Locate the cell with the specified text and output its [X, Y] center coordinate. 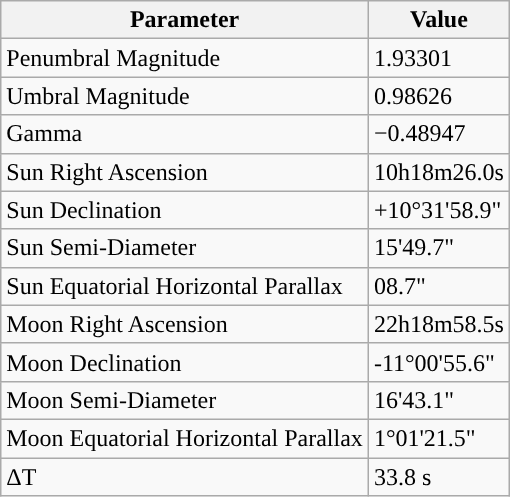
Moon Equatorial Horizontal Parallax [185, 438]
Sun Semi-Diameter [185, 248]
ΔT [185, 477]
1.93301 [438, 58]
0.98626 [438, 96]
1°01'21.5" [438, 438]
Moon Semi-Diameter [185, 400]
33.8 s [438, 477]
Value [438, 20]
15'49.7" [438, 248]
+10°31'58.9" [438, 210]
10h18m26.0s [438, 172]
Parameter [185, 20]
Sun Right Ascension [185, 172]
Penumbral Magnitude [185, 58]
-11°00'55.6" [438, 362]
Sun Declination [185, 210]
Gamma [185, 134]
08.7" [438, 286]
Moon Declination [185, 362]
Moon Right Ascension [185, 324]
16'43.1" [438, 400]
22h18m58.5s [438, 324]
−0.48947 [438, 134]
Umbral Magnitude [185, 96]
Sun Equatorial Horizontal Parallax [185, 286]
